For the text-containing cell, return its midpoint in [X, Y] coordinate format. 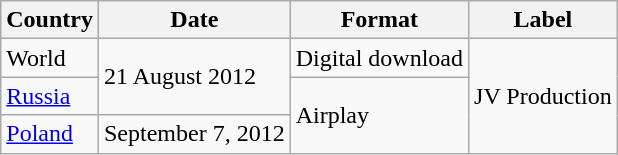
Airplay [379, 115]
Country [50, 20]
JV Production [544, 96]
Digital download [379, 58]
Format [379, 20]
Date [194, 20]
September 7, 2012 [194, 134]
Label [544, 20]
Poland [50, 134]
World [50, 58]
21 August 2012 [194, 77]
Russia [50, 96]
